Output the [x, y] coordinate of the center of the cell containing the given text.  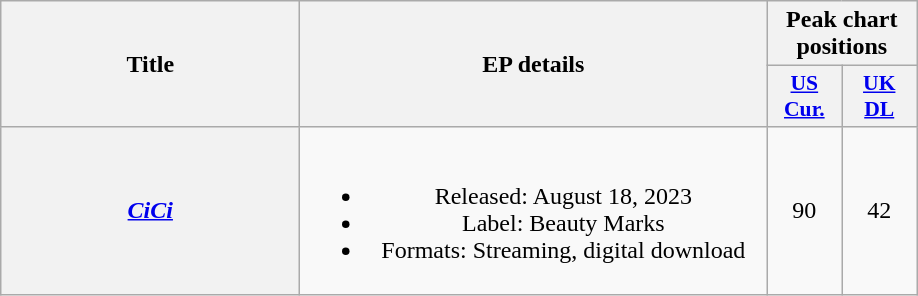
90 [804, 210]
42 [880, 210]
CiCi [150, 210]
Title [150, 64]
Peak chart positions [842, 34]
UKDL [880, 96]
Released: August 18, 2023Label: Beauty MarksFormats: Streaming, digital download [534, 210]
EP details [534, 64]
US Cur. [804, 96]
